Return the (x, y) coordinate for the center point of the cell that contains the specified text.  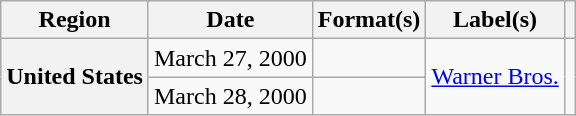
March 28, 2000 (230, 96)
Region (75, 20)
Date (230, 20)
Warner Bros. (495, 77)
Label(s) (495, 20)
United States (75, 77)
Format(s) (369, 20)
March 27, 2000 (230, 58)
